Return [X, Y] of the center of cell containing provided text 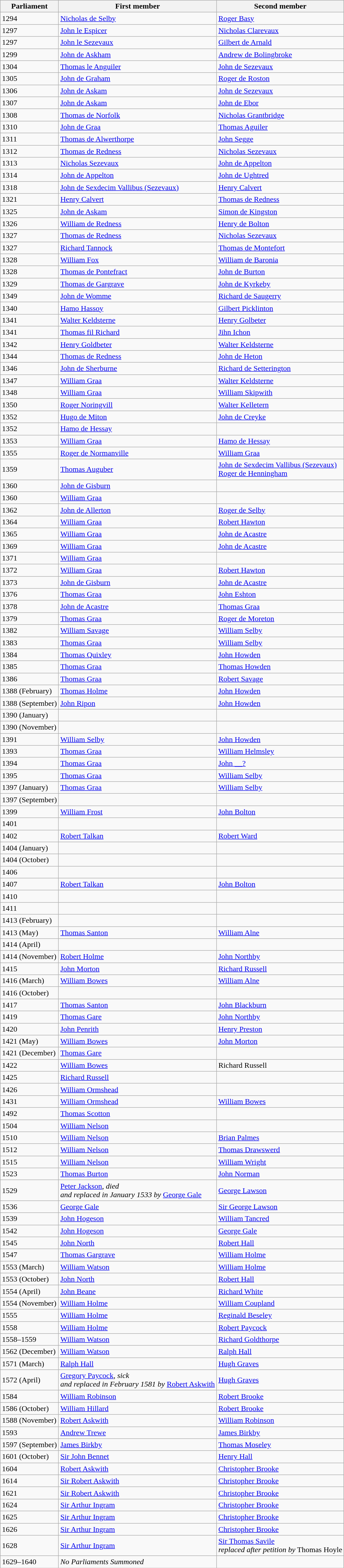
1621 [30, 1493]
1504 [30, 1126]
Reginald Beseley [280, 1315]
Roger de Normanville [137, 453]
1404 (January) [30, 848]
1410 [30, 896]
1421 (May) [30, 1041]
1614 [30, 1481]
Gilbert Picklinton [280, 308]
1411 [30, 908]
1385 [30, 667]
1597 (September) [30, 1445]
1372 [30, 570]
1593 [30, 1433]
1554 (November) [30, 1303]
1355 [30, 453]
1523 [30, 1174]
Richard Tannock [137, 248]
Richard de Saugerry [280, 296]
1425 [30, 1077]
John __? [280, 764]
Richard White [280, 1291]
Thomas Moseley [280, 1445]
Thomas de Gargrave [137, 284]
1384 [30, 655]
Thomas de Alwerthorpe [137, 139]
Sir John Bennet [137, 1457]
Richard Goldthorpe [280, 1340]
1407 [30, 884]
Thomas Auguber [137, 469]
1310 [30, 127]
1383 [30, 643]
John de Heton [280, 357]
1329 [30, 284]
1294 [30, 18]
1416 (October) [30, 993]
1397 (January) [30, 788]
1312 [30, 151]
John de Creyke [280, 417]
1512 [30, 1150]
John de Graham [137, 79]
Roger de Moreton [280, 619]
John de Allerton [137, 510]
1419 [30, 1017]
1422 [30, 1065]
William Coupland [280, 1303]
1314 [30, 175]
1404 (October) [30, 860]
1350 [30, 405]
Thomas le Anguiler [137, 67]
Thomas Holme [137, 691]
1629–1640 [30, 1562]
Henry Goldbeter [137, 344]
Thomas de Montefort [280, 248]
1431 [30, 1101]
William Savage [137, 631]
1299 [30, 55]
John de Burton [280, 272]
1625 [30, 1517]
1313 [30, 163]
1401 [30, 824]
George Lawson [280, 1190]
1326 [30, 224]
1626 [30, 1529]
1416 (March) [30, 981]
1547 [30, 1255]
Andrew de Bolingbroke [280, 55]
Thomas Gargrave [137, 1255]
1492 [30, 1113]
1318 [30, 187]
William Helmsley [280, 751]
1390 (January) [30, 715]
1307 [30, 103]
1545 [30, 1243]
Sir Thomas Savile replaced after petition by Thomas Hoyle [280, 1545]
1571 (March) [30, 1364]
1414 (April) [30, 945]
Peter Jackson, died and replaced in January 1533 by George Gale [137, 1190]
1347 [30, 381]
Thomas Quixley [137, 655]
1379 [30, 619]
William Skipwith [280, 393]
1391 [30, 739]
1558–1559 [30, 1340]
1628 [30, 1545]
1555 [30, 1315]
1378 [30, 607]
William Frost [137, 812]
1369 [30, 546]
John de Sexdecim Vallibus (Sezevaux) [137, 187]
John Blackburn [280, 1005]
William Tancred [280, 1219]
1364 [30, 522]
John de Kyrkeby [280, 284]
1536 [30, 1207]
Thomas Scotton [137, 1113]
Robert Savage [280, 679]
1388 (September) [30, 703]
1353 [30, 441]
1308 [30, 115]
1397 (September) [30, 800]
Thomas Burton [137, 1174]
1325 [30, 212]
Roger de Selby [280, 510]
1572 (April) [30, 1380]
John Penrith [137, 1029]
Henry Golbeter [280, 320]
John Norman [280, 1174]
1321 [30, 200]
John Eshton [280, 594]
1539 [30, 1219]
1584 [30, 1396]
1586 (October) [30, 1408]
1365 [30, 534]
Thomas Howden [280, 667]
William Hillard [137, 1408]
John de Askham [137, 55]
1306 [30, 91]
1421 (December) [30, 1053]
John Beane [137, 1291]
Jihn Ichon [280, 332]
Brian Palmes [280, 1138]
1373 [30, 582]
Hugo de Miton [137, 417]
John de Ughtred [280, 175]
William de Redness [137, 224]
1388 (February) [30, 691]
1394 [30, 764]
Roger Noringvill [137, 405]
1553 (March) [30, 1267]
1348 [30, 393]
Andrew Trewe [137, 1433]
1386 [30, 679]
Nicholas Clarevaux [280, 30]
Thomas fil Richard [137, 332]
1604 [30, 1469]
Sir George Lawson [280, 1207]
1340 [30, 308]
John Segge [280, 139]
1395 [30, 776]
1371 [30, 558]
1601 (October) [30, 1457]
1344 [30, 357]
1413 (May) [30, 932]
Thomas Aguiler [280, 127]
Henry Preston [280, 1029]
1393 [30, 751]
1542 [30, 1231]
Robert Paycock [280, 1328]
1426 [30, 1089]
1342 [30, 344]
Robert Holme [137, 957]
Roger de Roston [280, 79]
William de Baronia [280, 260]
Robert Ward [280, 836]
1305 [30, 79]
Richard de Setterington [280, 369]
John le Espicer [137, 30]
First member [137, 6]
Walter Kelletern [280, 405]
Nicholas Grantbridge [280, 115]
Thomas Drawswerd [280, 1150]
1515 [30, 1162]
1588 (November) [30, 1420]
Parliament [30, 6]
1382 [30, 631]
1624 [30, 1505]
1510 [30, 1138]
John Ripon [137, 703]
Simon de Kingston [280, 212]
No Parliaments Summoned [137, 1562]
Henry de Bolton [280, 224]
1553 (October) [30, 1279]
John de Womme [137, 296]
1554 (April) [30, 1291]
Roger Basy [280, 18]
1417 [30, 1005]
Henry Hall [280, 1457]
Gilbert de Arnald [280, 43]
Hamo Hassoy [137, 308]
John le Sezevaux [137, 43]
1413 (February) [30, 920]
1402 [30, 836]
1529 [30, 1190]
John de Sherburne [137, 369]
1359 [30, 469]
John de Sexdecim Vallibus (Sezevaux) Roger de Henningham [280, 469]
Thomas de Pontefract [137, 272]
1420 [30, 1029]
1304 [30, 67]
1349 [30, 296]
William Wright [280, 1162]
1390 (November) [30, 727]
1406 [30, 872]
1346 [30, 369]
John de Graa [137, 127]
1415 [30, 969]
Second member [280, 6]
1558 [30, 1328]
Nicholas de Selby [137, 18]
1562 (December) [30, 1352]
1376 [30, 594]
William Fox [137, 260]
1362 [30, 510]
Thomas de Norfolk [137, 115]
John de Ebor [280, 103]
1399 [30, 812]
1414 (November) [30, 957]
Gregory Paycock, sick and replaced in February 1581 by Robert Askwith [137, 1380]
1311 [30, 139]
